From the cell containing the given text, extract its center point as [X, Y] coordinate. 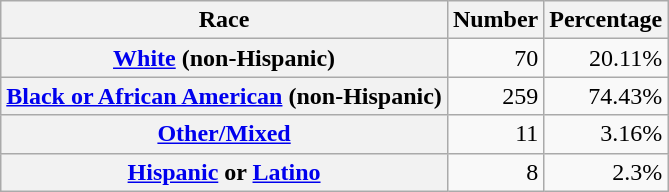
20.11% [606, 58]
Other/Mixed [224, 134]
Percentage [606, 20]
3.16% [606, 134]
74.43% [606, 96]
259 [495, 96]
11 [495, 134]
Hispanic or Latino [224, 172]
Race [224, 20]
8 [495, 172]
2.3% [606, 172]
70 [495, 58]
Number [495, 20]
White (non-Hispanic) [224, 58]
Black or African American (non-Hispanic) [224, 96]
